Return the (x, y) coordinate for the center point of the cell that contains the specified text.  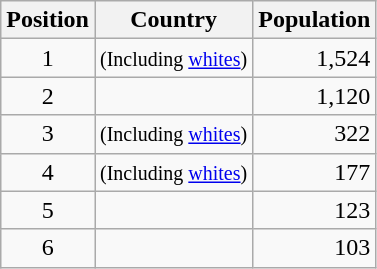
103 (314, 248)
4 (48, 172)
6 (48, 248)
3 (48, 134)
5 (48, 210)
1,524 (314, 58)
2 (48, 96)
322 (314, 134)
Population (314, 20)
123 (314, 210)
1,120 (314, 96)
Country (173, 20)
1 (48, 58)
177 (314, 172)
Position (48, 20)
